Pinpoint the cell where the given text exists, returning its (X, Y) midpoint coordinate. 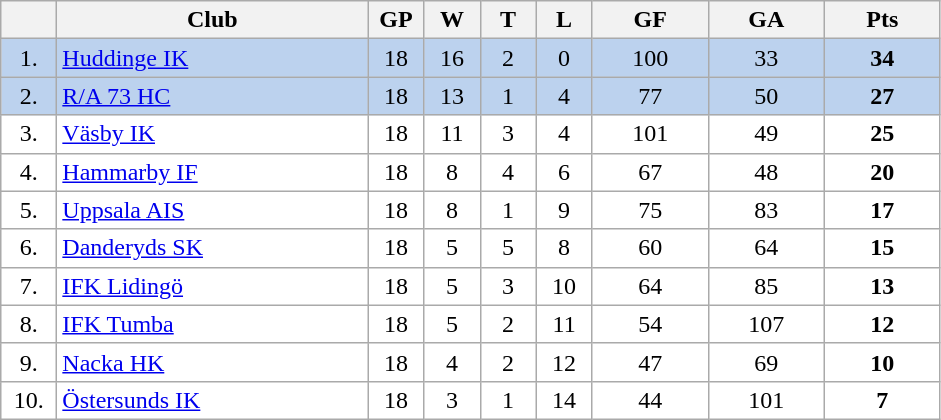
Uppsala AIS (212, 210)
50 (766, 96)
5. (29, 210)
34 (882, 58)
Nacka HK (212, 362)
9 (564, 210)
L (564, 20)
100 (650, 58)
25 (882, 134)
7 (882, 400)
W (452, 20)
IFK Tumba (212, 324)
85 (766, 286)
48 (766, 172)
60 (650, 248)
47 (650, 362)
Huddinge IK (212, 58)
6. (29, 248)
Hammarby IF (212, 172)
6 (564, 172)
16 (452, 58)
GA (766, 20)
7. (29, 286)
8. (29, 324)
27 (882, 96)
77 (650, 96)
GP (396, 20)
33 (766, 58)
3. (29, 134)
75 (650, 210)
54 (650, 324)
1. (29, 58)
Danderyds SK (212, 248)
0 (564, 58)
49 (766, 134)
T (508, 20)
Club (212, 20)
83 (766, 210)
Väsby IK (212, 134)
20 (882, 172)
4. (29, 172)
44 (650, 400)
IFK Lidingö (212, 286)
107 (766, 324)
GF (650, 20)
10. (29, 400)
9. (29, 362)
67 (650, 172)
69 (766, 362)
R/A 73 HC (212, 96)
17 (882, 210)
Pts (882, 20)
15 (882, 248)
14 (564, 400)
2. (29, 96)
Östersunds IK (212, 400)
